Determine the [x, y] coordinate at the center of the cell enclosing the given text.  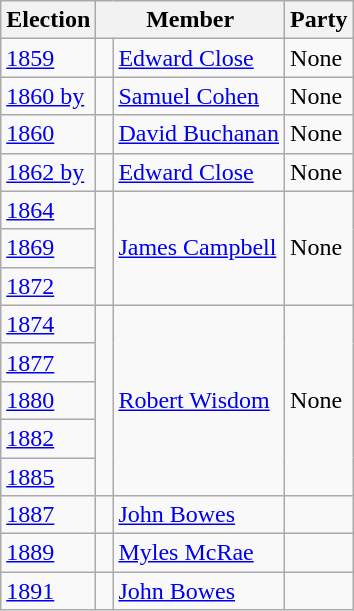
1874 [48, 324]
1869 [48, 248]
1864 [48, 210]
1887 [48, 515]
1860 by [48, 96]
1872 [48, 286]
David Buchanan [199, 134]
1860 [48, 134]
1877 [48, 362]
1862 by [48, 172]
1885 [48, 477]
1882 [48, 438]
1859 [48, 58]
James Campbell [199, 248]
Member [190, 20]
1889 [48, 553]
Election [48, 20]
Myles McRae [199, 553]
1880 [48, 400]
Party [319, 20]
Robert Wisdom [199, 400]
1891 [48, 591]
Samuel Cohen [199, 96]
